For the text-containing cell, return its midpoint in [X, Y] coordinate format. 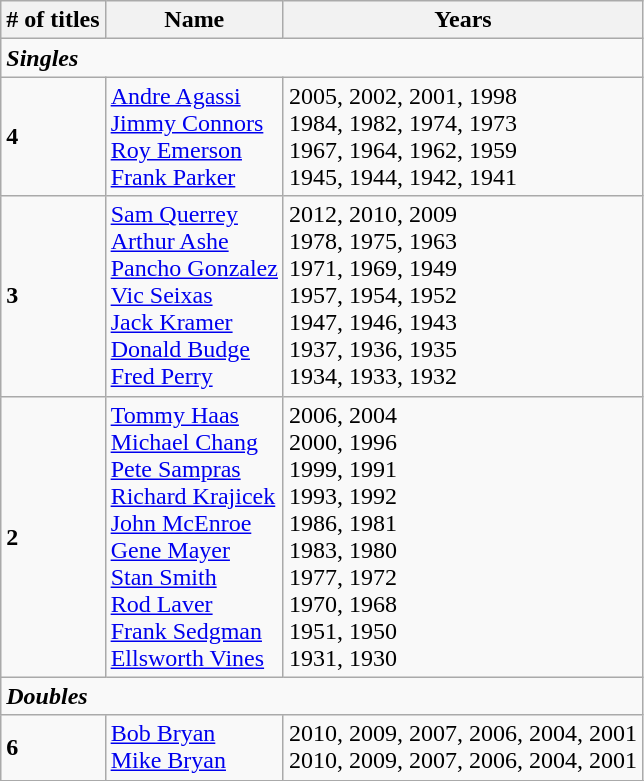
Andre Agassi Jimmy Connors Roy Emerson Frank Parker [194, 136]
Singles [322, 58]
# of titles [53, 20]
Tommy Haas Michael Chang Pete Sampras Richard Krajicek John McEnroe Gene Mayer Stan Smith Rod Laver Frank Sedgman Ellsworth Vines [194, 536]
Years [462, 20]
3 [53, 296]
Sam Querrey Arthur Ashe Pancho Gonzalez Vic Seixas Jack Kramer Donald Budge Fred Perry [194, 296]
2012, 2010, 2009 1978, 1975, 1963 1971, 1969, 1949 1957, 1954, 1952 1947, 1946, 1943 1937, 1936, 1935 1934, 1933, 1932 [462, 296]
2006, 2004 2000, 1996 1999, 1991 1993, 1992 1986, 1981 1983, 1980 1977, 1972 1970, 1968 1951, 1950 1931, 1930 [462, 536]
2005, 2002, 2001, 1998 1984, 1982, 1974, 1973 1967, 1964, 1962, 1959 1945, 1944, 1942, 1941 [462, 136]
4 [53, 136]
Bob Bryan Mike Bryan [194, 748]
Name [194, 20]
Doubles [322, 696]
2 [53, 536]
2010, 2009, 2007, 2006, 2004, 2001 2010, 2009, 2007, 2006, 2004, 2001 [462, 748]
6 [53, 748]
